Pinpoint the cell where the given text exists, returning its [x, y] midpoint coordinate. 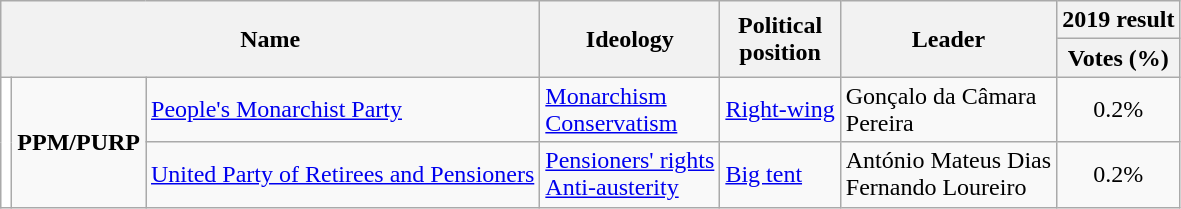
Politicalposition [780, 39]
Ideology [630, 39]
PPM/PURP [79, 142]
MonarchismConservatism [630, 110]
Name [270, 39]
Votes (%) [1118, 58]
Gonçalo da CâmaraPereira [948, 110]
Big tent [780, 174]
Leader [948, 39]
United Party of Retirees and Pensioners [343, 174]
Pensioners' rightsAnti-austerity [630, 174]
António Mateus DiasFernando Loureiro [948, 174]
2019 result [1118, 20]
Right-wing [780, 110]
People's Monarchist Party [343, 110]
